Return the [X, Y] coordinate for the center point of the cell that contains the specified text.  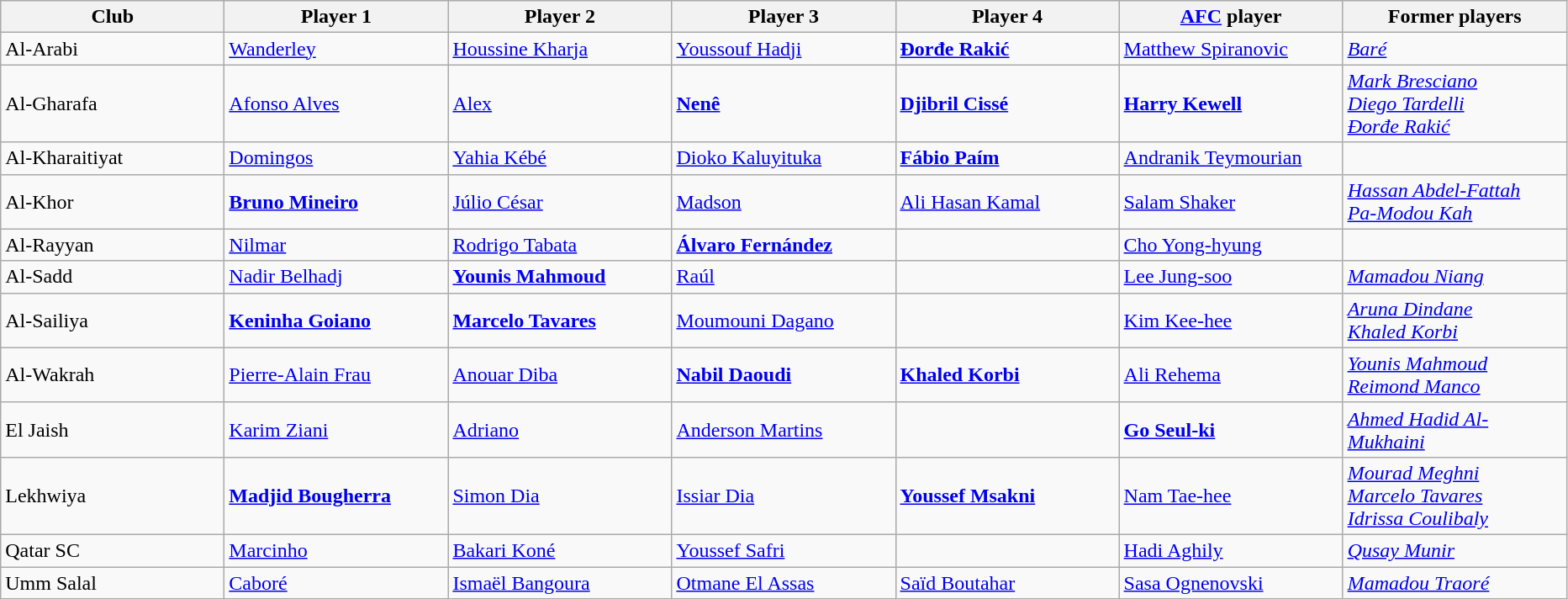
Simon Dia [560, 496]
Madjid Bougherra [336, 496]
Al-Sadd [113, 277]
Nenê [784, 103]
Baré [1454, 49]
Sasa Ognenovski [1231, 583]
Anouar Diba [560, 375]
Đorđe Rakić [1007, 49]
Lekhwiya [113, 496]
Houssine Kharja [560, 49]
Keninha Goiano [336, 320]
Marcelo Tavares [560, 320]
Mark Bresciano Diego Tardelli Đorđe Rakić [1454, 103]
Alex [560, 103]
Player 2 [560, 17]
Bakari Koné [560, 550]
Khaled Korbi [1007, 375]
Lee Jung-soo [1231, 277]
Rodrigo Tabata [560, 245]
Yahia Kébé [560, 158]
Mamadou Niang [1454, 277]
Nabil Daoudi [784, 375]
Al-Arabi [113, 49]
Pierre-Alain Frau [336, 375]
Cho Yong-hyung [1231, 245]
Bruno Mineiro [336, 202]
Former players [1454, 17]
Umm Salal [113, 583]
Al-Sailiya [113, 320]
Hassan Abdel-Fattah Pa-Modou Kah [1454, 202]
Nadir Belhadj [336, 277]
Ahmed Hadid Al-Mukhaini [1454, 429]
Aruna Dindane Khaled Korbi [1454, 320]
Júlio César [560, 202]
Al-Rayyan [113, 245]
Otmane El Assas [784, 583]
Younis Mahmoud [560, 277]
Ali Rehema [1231, 375]
AFC player [1231, 17]
Álvaro Fernández [784, 245]
Issiar Dia [784, 496]
Harry Kewell [1231, 103]
Player 4 [1007, 17]
Saïd Boutahar [1007, 583]
Al-Gharafa [113, 103]
Matthew Spiranovic [1231, 49]
Afonso Alves [336, 103]
Club [113, 17]
Al-Kharaitiyat [113, 158]
Andranik Teymourian [1231, 158]
Go Seul-ki [1231, 429]
El Jaish [113, 429]
Raúl [784, 277]
Youssouf Hadji [784, 49]
Wanderley [336, 49]
Salam Shaker [1231, 202]
Domingos [336, 158]
Youssef Msakni [1007, 496]
Moumouni Dagano [784, 320]
Ismaël Bangoura [560, 583]
Player 3 [784, 17]
Mourad Meghni Marcelo Tavares Idrissa Coulibaly [1454, 496]
Karim Ziani [336, 429]
Youssef Safri [784, 550]
Player 1 [336, 17]
Qatar SC [113, 550]
Adriano [560, 429]
Fábio Paím [1007, 158]
Qusay Munir [1454, 550]
Nam Tae-hee [1231, 496]
Madson [784, 202]
Caboré [336, 583]
Hadi Aghily [1231, 550]
Djibril Cissé [1007, 103]
Anderson Martins [784, 429]
Younis Mahmoud Reimond Manco [1454, 375]
Al-Wakrah [113, 375]
Ali Hasan Kamal [1007, 202]
Dioko Kaluyituka [784, 158]
Mamadou Traoré [1454, 583]
Nilmar [336, 245]
Kim Kee-hee [1231, 320]
Al-Khor [113, 202]
Marcinho [336, 550]
